Detect which cell encompasses the target text, then output its (x, y) center coordinate. 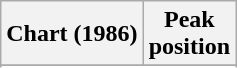
Peakposition (189, 34)
Chart (1986) (72, 34)
